Provide the [x, y] coordinate of the cell's center where the given text is located.  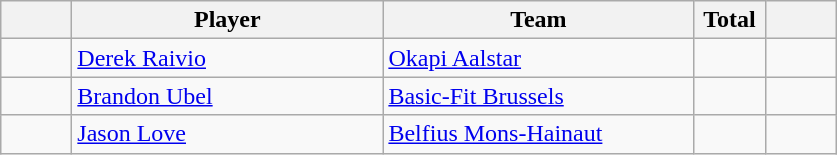
Derek Raivio [228, 58]
Brandon Ubel [228, 96]
Jason Love [228, 134]
Belfius Mons-Hainaut [538, 134]
Basic-Fit Brussels [538, 96]
Okapi Aalstar [538, 58]
Player [228, 20]
Team [538, 20]
Total [730, 20]
